Search for the cell housing the specified text and yield its [X, Y] center coordinate. 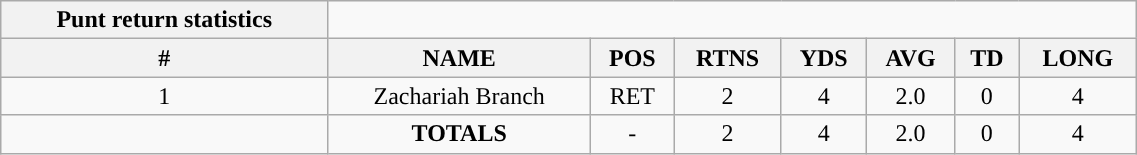
TOTALS [460, 134]
TD [987, 58]
AVG [910, 58]
# [164, 58]
YDS [824, 58]
Zachariah Branch [460, 96]
POS [632, 58]
RTNS [728, 58]
LONG [1078, 58]
- [632, 134]
RET [632, 96]
Punt return statistics [164, 20]
1 [164, 96]
NAME [460, 58]
